Locate the cell with the specified text and output its [x, y] center coordinate. 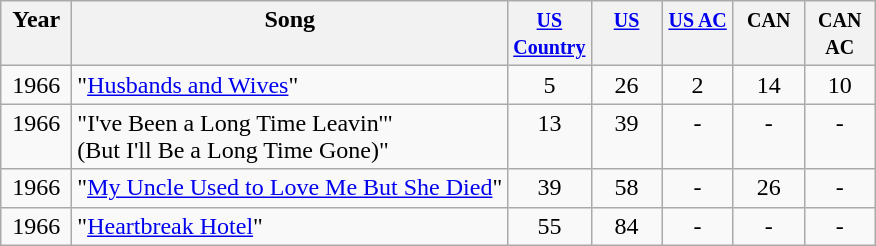
US AC [698, 34]
58 [626, 188]
14 [768, 85]
13 [550, 136]
Song [290, 34]
"I've Been a Long Time Leavin'"(But I'll Be a Long Time Gone)" [290, 136]
55 [550, 226]
10 [840, 85]
84 [626, 226]
"My Uncle Used to Love Me But She Died" [290, 188]
US Country [550, 34]
CAN [768, 34]
2 [698, 85]
CAN AC [840, 34]
"Heartbreak Hotel" [290, 226]
Year [36, 34]
US [626, 34]
"Husbands and Wives" [290, 85]
5 [550, 85]
